Detect which cell encompasses the target text, then output its (X, Y) center coordinate. 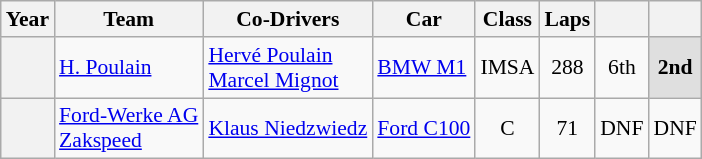
BMW M1 (424, 68)
6th (622, 68)
Klaus Niedzwiedz (288, 128)
Laps (567, 19)
Car (424, 19)
Hervé Poulain Marcel Mignot (288, 68)
Class (507, 19)
Ford-Werke AG Zakspeed (128, 128)
H. Poulain (128, 68)
71 (567, 128)
Team (128, 19)
Co-Drivers (288, 19)
Year (28, 19)
IMSA (507, 68)
Ford C100 (424, 128)
C (507, 128)
288 (567, 68)
2nd (676, 68)
